Locate the cell with the specified text and output its (X, Y) center coordinate. 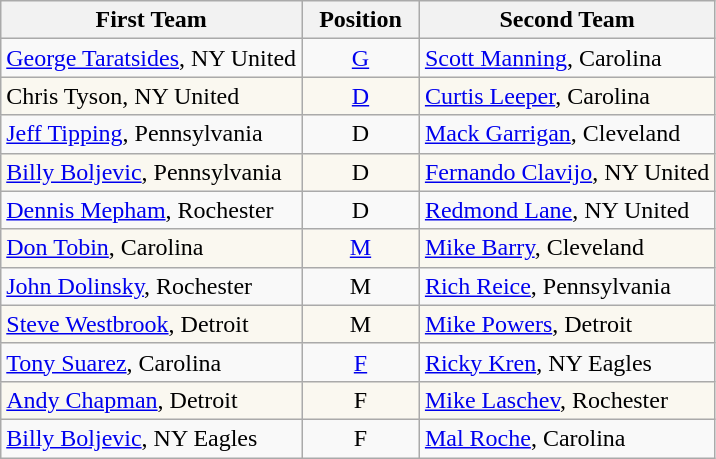
Scott Manning, Carolina (566, 58)
Fernando Clavijo, NY United (566, 172)
George Taratsides, NY United (152, 58)
Mike Powers, Detroit (566, 324)
Don Tobin, Carolina (152, 248)
Ricky Kren, NY Eagles (566, 362)
Dennis Mepham, Rochester (152, 210)
First Team (152, 20)
Billy Boljevic, Pennsylvania (152, 172)
Steve Westbrook, Detroit (152, 324)
Mack Garrigan, Cleveland (566, 134)
Mal Roche, Carolina (566, 438)
John Dolinsky, Rochester (152, 286)
Andy Chapman, Detroit (152, 400)
Mike Barry, Cleveland (566, 248)
Second Team (566, 20)
Position (361, 20)
Billy Boljevic, NY Eagles (152, 438)
Chris Tyson, NY United (152, 96)
G (361, 58)
Mike Laschev, Rochester (566, 400)
Curtis Leeper, Carolina (566, 96)
Rich Reice, Pennsylvania (566, 286)
Tony Suarez, Carolina (152, 362)
Jeff Tipping, Pennsylvania (152, 134)
Redmond Lane, NY United (566, 210)
